Search for the cell housing the specified text and yield its (x, y) center coordinate. 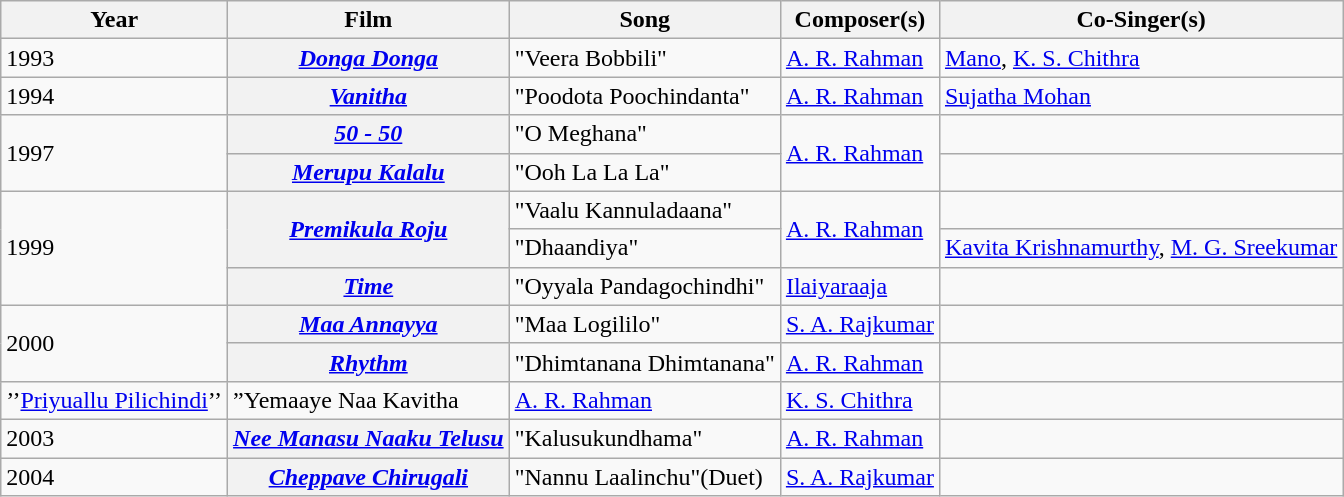
Composer(s) (860, 20)
"Maa Logililo" (644, 324)
Nee Manasu Naaku Telusu (369, 438)
Time (369, 286)
’’Priyuallu Pilichindi’’ (114, 400)
1999 (114, 248)
"Vaalu Kannuladaana" (644, 210)
Sujatha Mohan (1140, 96)
”Yemaaye Naa Kavitha (369, 400)
1994 (114, 96)
Song (644, 20)
"Ooh La La La" (644, 172)
Co-Singer(s) (1140, 20)
Year (114, 20)
2004 (114, 477)
"Poodota Poochindanta" (644, 96)
Merupu Kalalu (369, 172)
Cheppave Chirugali (369, 477)
1993 (114, 58)
2000 (114, 343)
"Kalusukundhama" (644, 438)
"Dhaandiya" (644, 248)
Ilaiyaraaja (860, 286)
"Veera Bobbili" (644, 58)
Donga Donga (369, 58)
Film (369, 20)
50 - 50 (369, 134)
"Dhimtanana Dhimtanana" (644, 362)
2003 (114, 438)
Premikula Roju (369, 229)
1997 (114, 153)
K. S. Chithra (860, 400)
"Nannu Laalinchu"(Duet) (644, 477)
Mano, K. S. Chithra (1140, 58)
Vanitha (369, 96)
"O Meghana" (644, 134)
Rhythm (369, 362)
"Oyyala Pandagochindhi" (644, 286)
Maa Annayya (369, 324)
Kavita Krishnamurthy, M. G. Sreekumar (1140, 248)
